Return the (X, Y) coordinate for the center point of the cell that contains the specified text.  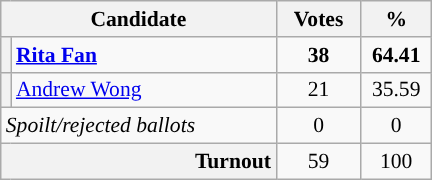
Rita Fan (144, 55)
Spoilt/rejected ballots (138, 126)
64.41 (396, 55)
Candidate (138, 19)
38 (318, 55)
% (396, 19)
Turnout (138, 162)
35.59 (396, 90)
100 (396, 162)
Votes (318, 19)
59 (318, 162)
Andrew Wong (144, 90)
21 (318, 90)
